Capture the cell that displays the provided text and extract its [x, y] central coordinate. 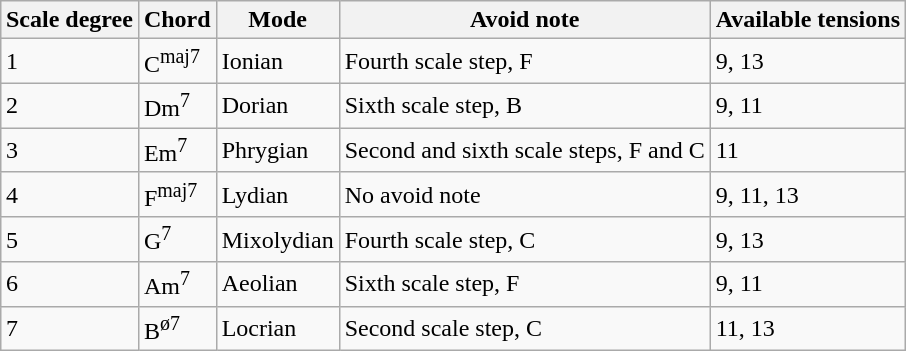
Locrian [278, 328]
Chord [177, 20]
Em7 [177, 150]
Cmaj7 [177, 62]
Fourth scale step, F [524, 62]
Second and sixth scale steps, F and C [524, 150]
Avoid note [524, 20]
11, 13 [808, 328]
Scale degree [69, 20]
Mixolydian [278, 240]
G7 [177, 240]
Fourth scale step, C [524, 240]
Available tensions [808, 20]
1 [69, 62]
9, 11, 13 [808, 194]
Dm7 [177, 106]
11 [808, 150]
Fmaj7 [177, 194]
Dorian [278, 106]
Aeolian [278, 284]
Ionian [278, 62]
Second scale step, C [524, 328]
3 [69, 150]
Am7 [177, 284]
Sixth scale step, F [524, 284]
5 [69, 240]
No avoid note [524, 194]
2 [69, 106]
Sixth scale step, B [524, 106]
Mode [278, 20]
4 [69, 194]
6 [69, 284]
Bø7 [177, 328]
Lydian [278, 194]
Phrygian [278, 150]
7 [69, 328]
